For the text-containing cell, return its midpoint in (X, Y) coordinate format. 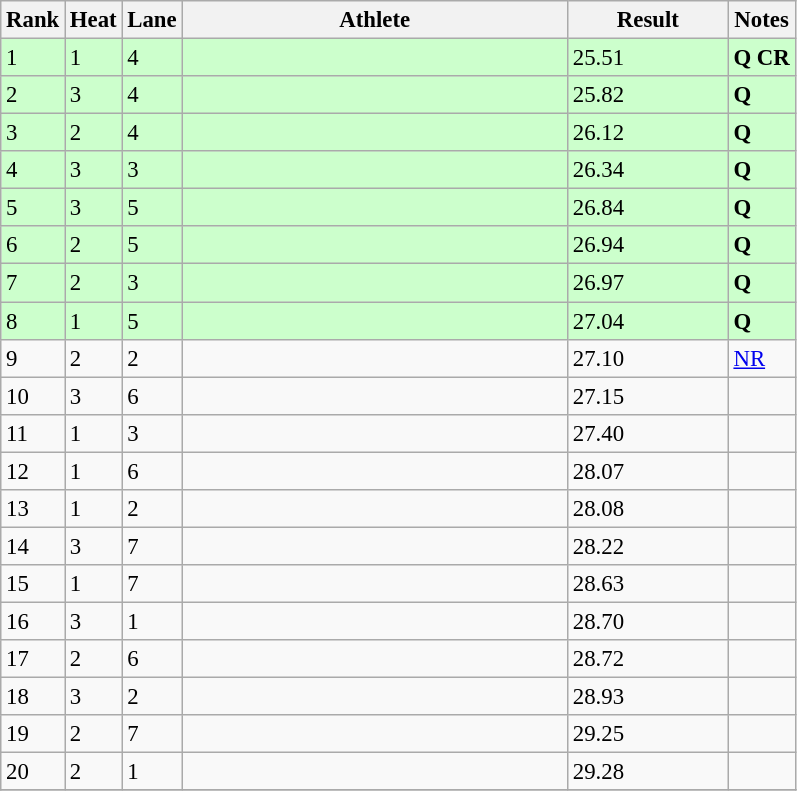
12 (33, 471)
28.93 (648, 697)
17 (33, 659)
13 (33, 509)
27.40 (648, 433)
19 (33, 734)
28.70 (648, 621)
25.51 (648, 58)
28.08 (648, 509)
27.15 (648, 396)
27.10 (648, 358)
27.04 (648, 321)
14 (33, 546)
25.82 (648, 95)
26.97 (648, 283)
NR (762, 358)
9 (33, 358)
Rank (33, 20)
Athlete (375, 20)
28.07 (648, 471)
28.72 (648, 659)
29.28 (648, 772)
26.12 (648, 133)
Notes (762, 20)
18 (33, 697)
26.84 (648, 208)
Result (648, 20)
28.63 (648, 584)
10 (33, 396)
Lane (152, 20)
15 (33, 584)
11 (33, 433)
28.22 (648, 546)
20 (33, 772)
8 (33, 321)
Heat (94, 20)
26.94 (648, 245)
29.25 (648, 734)
26.34 (648, 170)
Q CR (762, 58)
16 (33, 621)
